Return [x, y] of the center of cell containing provided text 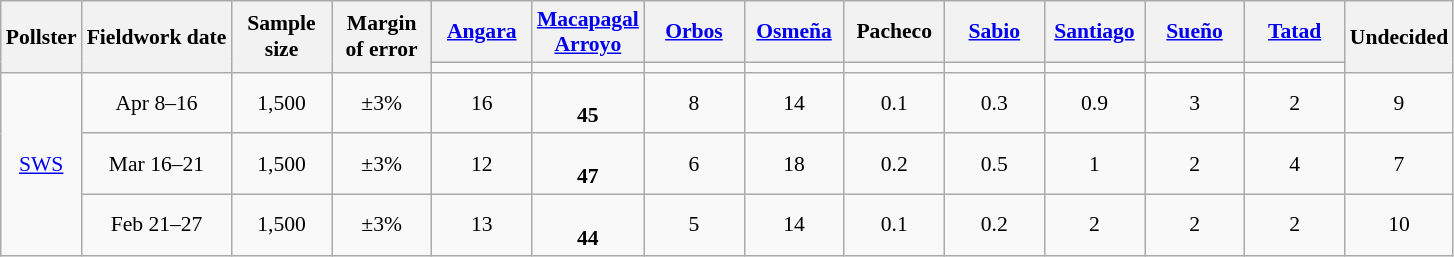
10 [1399, 226]
6 [694, 164]
Tatad [1295, 32]
Sabio [994, 32]
8 [694, 102]
Orbos [694, 32]
0.5 [994, 164]
Pacheco [894, 32]
3 [1194, 102]
1 [1094, 164]
Margin of error [382, 36]
Macapagal Arroyo [588, 32]
5 [694, 226]
7 [1399, 164]
Santiago [1094, 32]
Pollster [42, 36]
Apr 8–16 [157, 102]
Fieldwork date [157, 36]
0.9 [1094, 102]
9 [1399, 102]
Sueño [1194, 32]
Feb 21–27 [157, 226]
47 [588, 164]
18 [794, 164]
SWS [42, 164]
Angara [482, 32]
44 [588, 226]
13 [482, 226]
45 [588, 102]
Undecided [1399, 36]
0.3 [994, 102]
Sample size [281, 36]
4 [1295, 164]
16 [482, 102]
12 [482, 164]
Mar 16–21 [157, 164]
Osmeña [794, 32]
